Pinpoint the cell where the given text exists, returning its [x, y] midpoint coordinate. 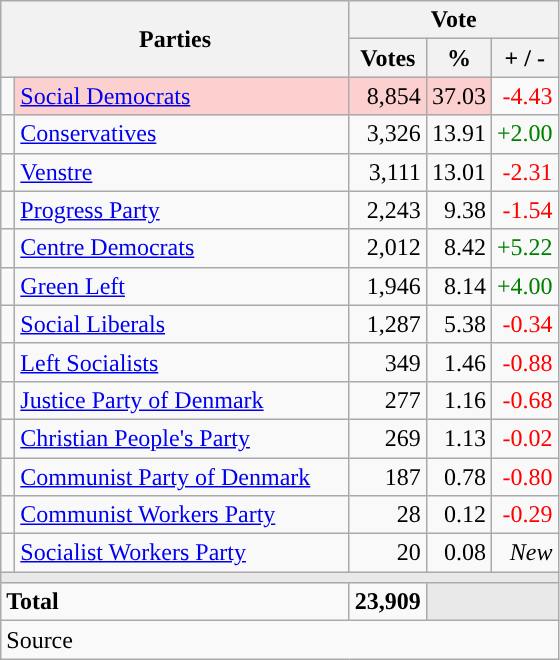
-0.29 [524, 515]
Votes [388, 58]
% [458, 58]
Left Socialists [182, 362]
+4.00 [524, 286]
3,326 [388, 134]
20 [388, 553]
3,111 [388, 172]
Venstre [182, 172]
8.14 [458, 286]
0.78 [458, 477]
13.91 [458, 134]
-0.02 [524, 438]
37.03 [458, 96]
Progress Party [182, 210]
277 [388, 400]
349 [388, 362]
Total [176, 602]
2,012 [388, 248]
-0.80 [524, 477]
1.46 [458, 362]
1.16 [458, 400]
-0.88 [524, 362]
Communist Party of Denmark [182, 477]
8.42 [458, 248]
-0.34 [524, 324]
13.01 [458, 172]
Social Democrats [182, 96]
1.13 [458, 438]
-2.31 [524, 172]
269 [388, 438]
0.12 [458, 515]
23,909 [388, 602]
Social Liberals [182, 324]
-0.68 [524, 400]
0.08 [458, 553]
+ / - [524, 58]
5.38 [458, 324]
Parties [176, 39]
Communist Workers Party [182, 515]
Centre Democrats [182, 248]
Source [280, 640]
9.38 [458, 210]
+5.22 [524, 248]
-1.54 [524, 210]
1,946 [388, 286]
-4.43 [524, 96]
8,854 [388, 96]
1,287 [388, 324]
New [524, 553]
Conservatives [182, 134]
Christian People's Party [182, 438]
2,243 [388, 210]
Vote [454, 20]
Green Left [182, 286]
28 [388, 515]
Justice Party of Denmark [182, 400]
+2.00 [524, 134]
Socialist Workers Party [182, 553]
187 [388, 477]
